Locate the cell with the specified text and output its (X, Y) center coordinate. 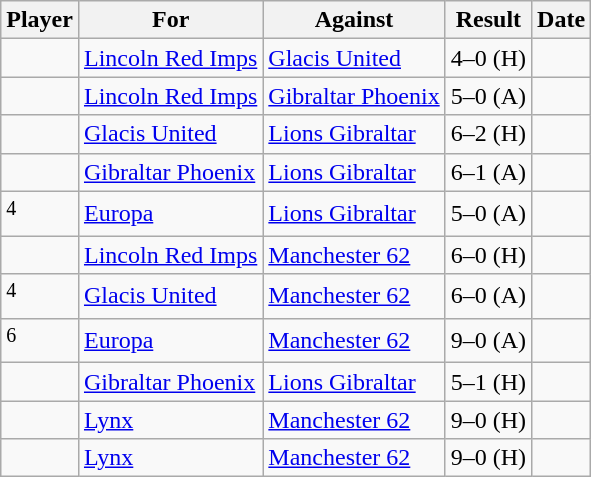
Player (40, 20)
For (170, 20)
4–0 (H) (488, 58)
5–1 (H) (488, 382)
Result (488, 20)
Against (354, 20)
6–0 (H) (488, 255)
6–1 (A) (488, 172)
Date (562, 20)
9–0 (A) (488, 340)
6–2 (H) (488, 134)
6 (40, 340)
6–0 (A) (488, 296)
